For the text-containing cell, return its midpoint in (X, Y) coordinate format. 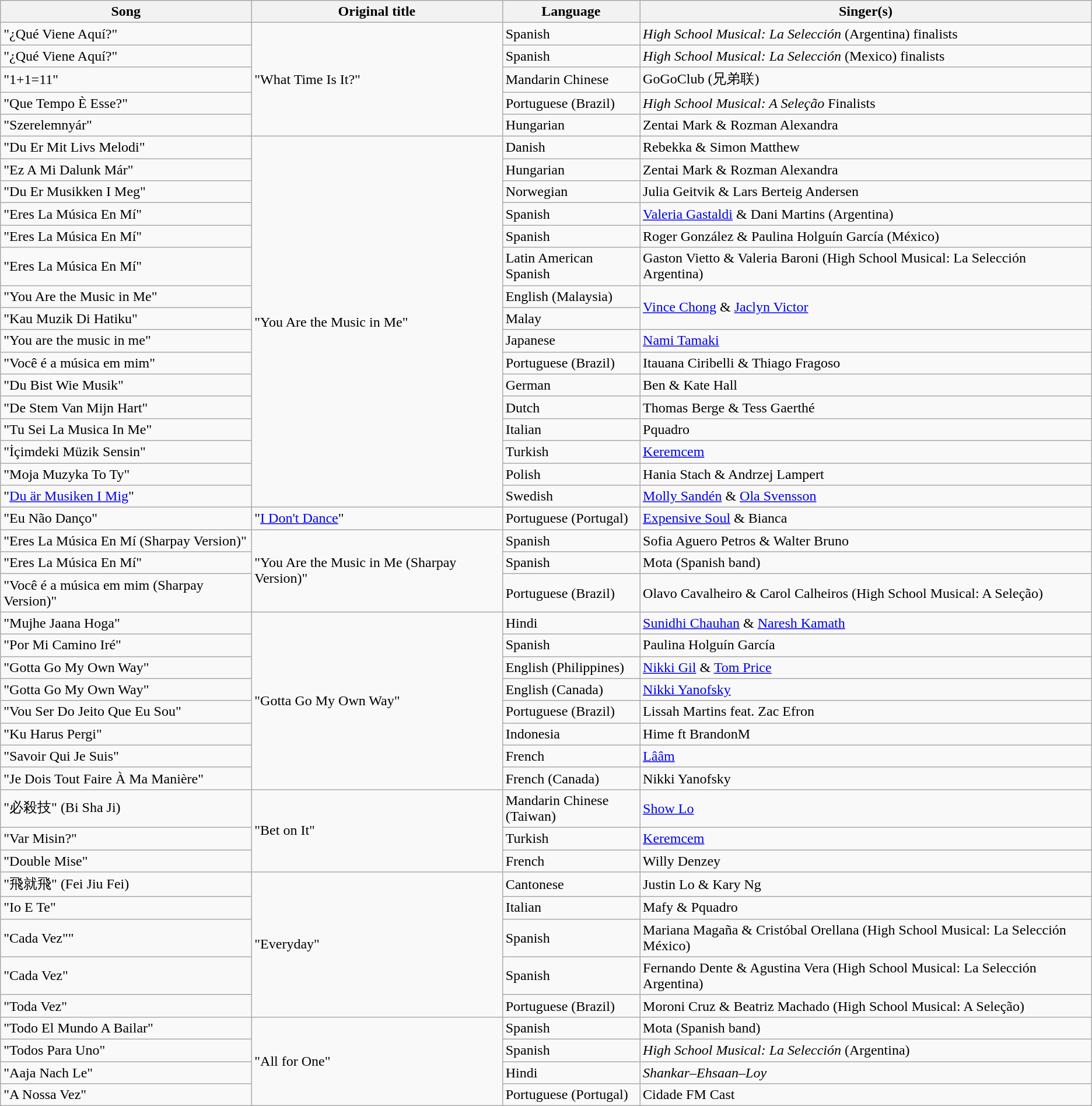
"Por Mi Camino Iré" (126, 645)
Danish (570, 148)
English (Malaysia) (570, 296)
High School Musical: A Seleção Finalists (866, 103)
"Savoir Qui Je Suis" (126, 756)
Molly Sandén & Ola Svensson (866, 496)
Sunidhi Chauhan & Naresh Kamath (866, 623)
High School Musical: La Selección (Argentina) (866, 1050)
"Vou Ser Do Jeito Que Eu Sou" (126, 712)
"Double Mise" (126, 860)
"All for One" (377, 1061)
Song (126, 12)
Fernando Dente & Agustina Vera (High School Musical: La Selección Argentina) (866, 975)
"A Nossa Vez" (126, 1095)
Dutch (570, 407)
"Moja Muzyka To Ty" (126, 474)
Malay (570, 318)
Moroni Cruz & Beatriz Machado (High School Musical: A Seleção) (866, 1006)
GoGoClub (兄弟联) (866, 79)
Nami Tamaki (866, 341)
Lââm (866, 756)
"Kau Muzik Di Hatiku" (126, 318)
Latin American Spanish (570, 266)
"Você é a música em mim" (126, 363)
Hime ft BrandonM (866, 734)
Paulina Holguín García (866, 645)
"You Are the Music in Me (Sharpay Version)" (377, 570)
Mariana Magaña & Cristóbal Orellana (High School Musical: La Selección México) (866, 938)
English (Canada) (570, 689)
Cidade FM Cast (866, 1095)
"Que Tempo È Esse?" (126, 103)
"What Time Is It?" (377, 79)
High School Musical: La Selección (Mexico) finalists (866, 56)
Original title (377, 12)
Show Lo (866, 808)
Cantonese (570, 884)
"Szerelemnyár" (126, 125)
Rebekka & Simon Matthew (866, 148)
Swedish (570, 496)
Roger González & Paulina Holguín García (México) (866, 236)
"Du är Musiken I Mig" (126, 496)
"必殺技" (Bi Sha Ji) (126, 808)
"Eres La Música En Mí (Sharpay Version)" (126, 541)
Willy Denzey (866, 860)
"Du Er Mit Livs Melodi" (126, 148)
Norwegian (570, 192)
Mandarin Chinese(Taiwan) (570, 808)
Lissah Martins feat. Zac Efron (866, 712)
Hania Stach & Andrzej Lampert (866, 474)
Thomas Berge & Tess Gaerthé (866, 407)
"Ku Harus Pergi" (126, 734)
Polish (570, 474)
"Everyday" (377, 945)
"Cada Vez"" (126, 938)
English (Philippines) (570, 667)
"Mujhe Jaana Hoga" (126, 623)
Mafy & Pquadro (866, 908)
"Toda Vez" (126, 1006)
"飛就飛" (Fei Jiu Fei) (126, 884)
"Du Bist Wie Musik" (126, 385)
"1+1=11" (126, 79)
"İçimdeki Müzik Sensin" (126, 452)
German (570, 385)
Sofia Aguero Petros & Walter Bruno (866, 541)
"Todos Para Uno" (126, 1050)
Singer(s) (866, 12)
Nikki Gil & Tom Price (866, 667)
French (Canada) (570, 778)
"Cada Vez" (126, 975)
Valeria Gastaldi & Dani Martins (Argentina) (866, 214)
"Tu Sei La Musica In Me" (126, 429)
"Aaja Nach Le" (126, 1073)
"Bet on It" (377, 831)
Shankar–Ehsaan–Loy (866, 1073)
"Todo El Mundo A Bailar" (126, 1028)
High School Musical: La Selección (Argentina) finalists (866, 34)
Ben & Kate Hall (866, 385)
"Var Misin?" (126, 838)
"Eu Não Danço" (126, 519)
Japanese (570, 341)
Expensive Soul & Bianca (866, 519)
"De Stem Van Mijn Hart" (126, 407)
Pquadro (866, 429)
Mandarin Chinese (570, 79)
Indonesia (570, 734)
"Io E Te" (126, 908)
"Você é a música em mim (Sharpay Version)" (126, 593)
Justin Lo & Kary Ng (866, 884)
Language (570, 12)
Gaston Vietto & Valeria Baroni (High School Musical: La Selección Argentina) (866, 266)
"Je Dois Tout Faire À Ma Manière" (126, 778)
"Du Er Musikken I Meg" (126, 192)
Vince Chong & Jaclyn Victor (866, 307)
Olavo Cavalheiro & Carol Calheiros (High School Musical: A Seleção) (866, 593)
"I Don't Dance" (377, 519)
Itauana Ciribelli & Thiago Fragoso (866, 363)
Julia Geitvik & Lars Berteig Andersen (866, 192)
"You are the music in me" (126, 341)
"Ez A Mi Dalunk Már" (126, 170)
